Return the (x, y) coordinate for the center point of the cell that contains the specified text.  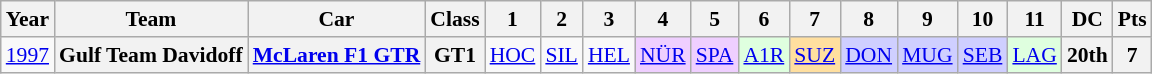
Team (151, 19)
McLaren F1 GTR (337, 55)
11 (1034, 19)
3 (609, 19)
HEL (609, 55)
Year (28, 19)
20th (1088, 55)
SPA (715, 55)
SEB (983, 55)
9 (928, 19)
1 (513, 19)
5 (715, 19)
MUG (928, 55)
Pts (1132, 19)
DC (1088, 19)
8 (868, 19)
SIL (562, 55)
DON (868, 55)
10 (983, 19)
GT1 (454, 55)
Class (454, 19)
1997 (28, 55)
NÜR (663, 55)
Gulf Team Davidoff (151, 55)
Car (337, 19)
2 (562, 19)
LAG (1034, 55)
HOC (513, 55)
A1R (764, 55)
SUZ (814, 55)
6 (764, 19)
4 (663, 19)
